Detect which cell encompasses the target text, then output its (X, Y) center coordinate. 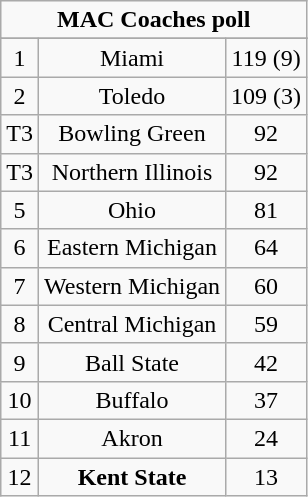
Central Michigan (132, 324)
119 (9) (266, 58)
5 (20, 210)
Miami (132, 58)
Buffalo (132, 400)
Akron (132, 438)
8 (20, 324)
109 (3) (266, 96)
Toledo (132, 96)
Northern Illinois (132, 172)
10 (20, 400)
24 (266, 438)
Kent State (132, 477)
37 (266, 400)
81 (266, 210)
9 (20, 362)
60 (266, 286)
6 (20, 248)
2 (20, 96)
Eastern Michigan (132, 248)
59 (266, 324)
64 (266, 248)
MAC Coaches poll (154, 20)
Bowling Green (132, 134)
13 (266, 477)
1 (20, 58)
Ball State (132, 362)
12 (20, 477)
Ohio (132, 210)
7 (20, 286)
11 (20, 438)
Western Michigan (132, 286)
42 (266, 362)
